Extract the [x, y] coordinate from the center of the cell holding the provided text.  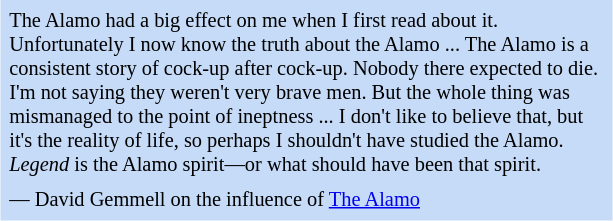
— David Gemmell on the influence of The Alamo [306, 200]
